Pinpoint the cell where the given text exists, returning its [x, y] midpoint coordinate. 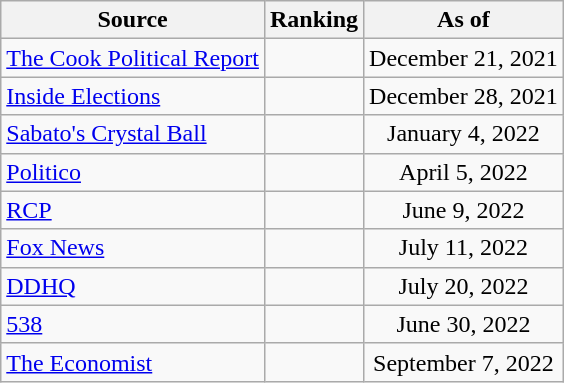
September 7, 2022 [464, 362]
538 [133, 324]
As of [464, 20]
December 28, 2021 [464, 96]
December 21, 2021 [464, 58]
April 5, 2022 [464, 172]
Ranking [314, 20]
Source [133, 20]
July 20, 2022 [464, 286]
DDHQ [133, 286]
RCP [133, 210]
July 11, 2022 [464, 248]
June 9, 2022 [464, 210]
The Economist [133, 362]
January 4, 2022 [464, 134]
Politico [133, 172]
Inside Elections [133, 96]
Sabato's Crystal Ball [133, 134]
June 30, 2022 [464, 324]
The Cook Political Report [133, 58]
Fox News [133, 248]
